Scan for the cell matching the given text and deliver its [x, y] coordinate at center. 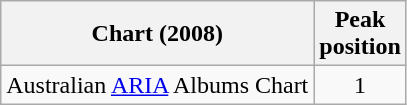
Peakposition [360, 34]
Australian ARIA Albums Chart [158, 85]
1 [360, 85]
Chart (2008) [158, 34]
